Return (x, y) of the center of cell containing provided text 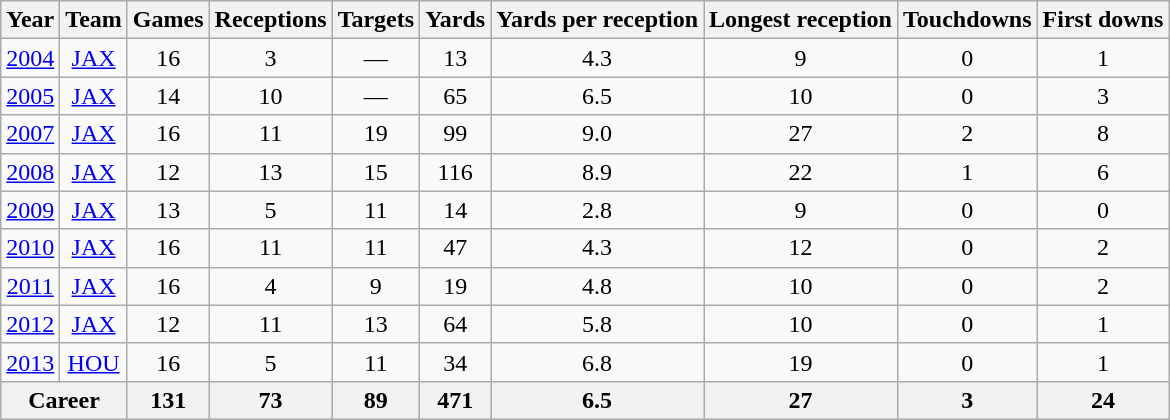
471 (456, 400)
2007 (30, 134)
2009 (30, 210)
Longest reception (801, 20)
4.8 (598, 286)
Games (168, 20)
Targets (376, 20)
24 (1103, 400)
15 (376, 172)
8.9 (598, 172)
99 (456, 134)
2013 (30, 362)
73 (270, 400)
4 (270, 286)
2011 (30, 286)
2004 (30, 58)
HOU (94, 362)
Touchdowns (967, 20)
2010 (30, 248)
Yards per reception (598, 20)
116 (456, 172)
65 (456, 96)
9.0 (598, 134)
22 (801, 172)
2012 (30, 324)
Yards (456, 20)
34 (456, 362)
2.8 (598, 210)
47 (456, 248)
Team (94, 20)
2005 (30, 96)
8 (1103, 134)
6.8 (598, 362)
Career (64, 400)
2008 (30, 172)
131 (168, 400)
Year (30, 20)
First downs (1103, 20)
5.8 (598, 324)
89 (376, 400)
6 (1103, 172)
64 (456, 324)
Receptions (270, 20)
